Provide the [x, y] coordinate of the cell's center where the given text is located.  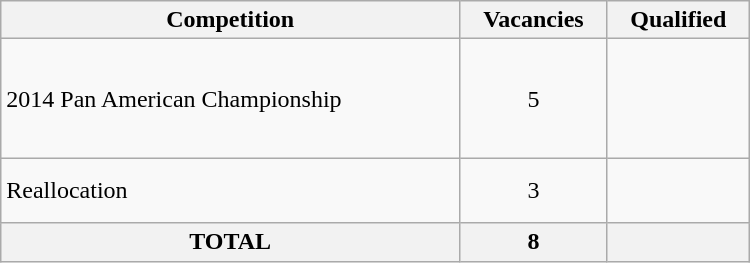
5 [534, 98]
2014 Pan American Championship [230, 98]
TOTAL [230, 242]
3 [534, 190]
8 [534, 242]
Vacancies [534, 20]
Qualified [678, 20]
Competition [230, 20]
Reallocation [230, 190]
